Return the (X, Y) coordinate for the center point of the cell that contains the specified text.  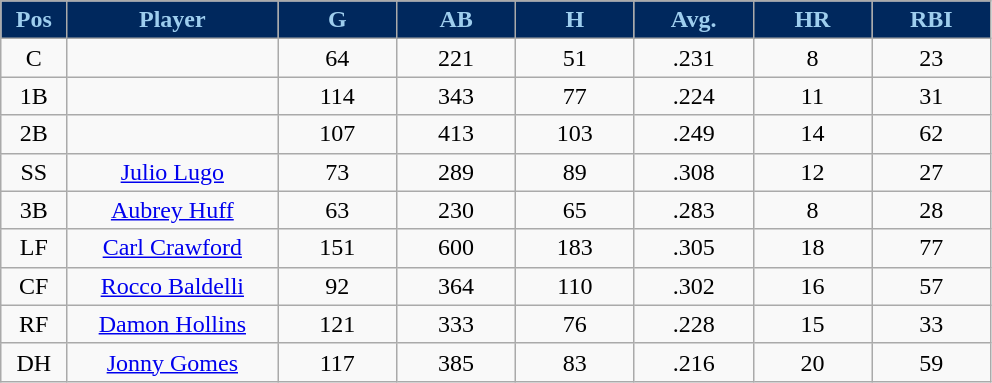
65 (574, 210)
103 (574, 134)
59 (932, 362)
CF (34, 286)
HR (812, 20)
LF (34, 248)
Aubrey Huff (172, 210)
C (34, 58)
20 (812, 362)
18 (812, 248)
H (574, 20)
Rocco Baldelli (172, 286)
Julio Lugo (172, 172)
.283 (694, 210)
23 (932, 58)
107 (338, 134)
RF (34, 324)
G (338, 20)
.302 (694, 286)
15 (812, 324)
Jonny Gomes (172, 362)
343 (456, 96)
62 (932, 134)
16 (812, 286)
AB (456, 20)
27 (932, 172)
RBI (932, 20)
121 (338, 324)
114 (338, 96)
600 (456, 248)
221 (456, 58)
Avg. (694, 20)
28 (932, 210)
151 (338, 248)
57 (932, 286)
83 (574, 362)
DH (34, 362)
110 (574, 286)
92 (338, 286)
64 (338, 58)
2B (34, 134)
.249 (694, 134)
364 (456, 286)
11 (812, 96)
117 (338, 362)
.308 (694, 172)
73 (338, 172)
385 (456, 362)
Carl Crawford (172, 248)
Damon Hollins (172, 324)
1B (34, 96)
31 (932, 96)
.305 (694, 248)
183 (574, 248)
Pos (34, 20)
14 (812, 134)
.224 (694, 96)
3B (34, 210)
SS (34, 172)
89 (574, 172)
.216 (694, 362)
.231 (694, 58)
289 (456, 172)
76 (574, 324)
12 (812, 172)
333 (456, 324)
413 (456, 134)
51 (574, 58)
Player (172, 20)
.228 (694, 324)
63 (338, 210)
230 (456, 210)
33 (932, 324)
